Pinpoint the cell where the given text exists, returning its [x, y] midpoint coordinate. 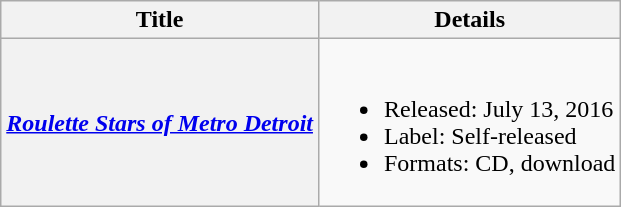
Released: July 13, 2016Label: Self-releasedFormats: CD, download [469, 122]
Roulette Stars of Metro Detroit [160, 122]
Title [160, 20]
Details [469, 20]
